Return (x, y) of the center of cell containing provided text 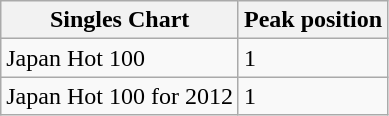
Singles Chart (120, 20)
Peak position (312, 20)
Japan Hot 100 (120, 58)
Japan Hot 100 for 2012 (120, 96)
